Detect which cell encompasses the target text, then output its [X, Y] center coordinate. 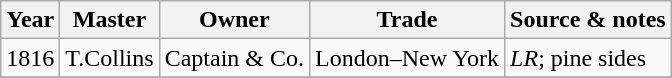
1816 [30, 58]
Source & notes [588, 20]
Captain & Co. [234, 58]
LR; pine sides [588, 58]
Trade [408, 20]
London–New York [408, 58]
Master [110, 20]
Owner [234, 20]
T.Collins [110, 58]
Year [30, 20]
